Determine the [x, y] coordinate at the center of the cell enclosing the given text.  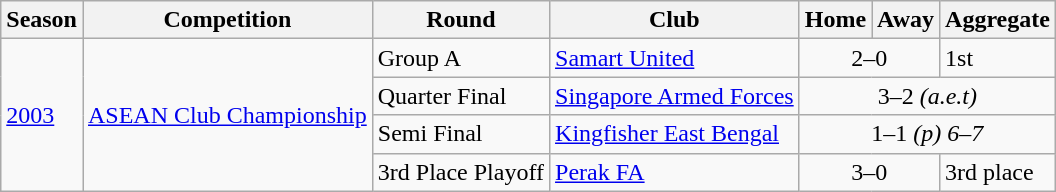
Aggregate [998, 20]
Samart United [675, 58]
2003 [42, 115]
3rd Place Playoff [460, 172]
1–1 (p) 6–7 [927, 134]
Quarter Final [460, 96]
Group A [460, 58]
Round [460, 20]
Singapore Armed Forces [675, 96]
Perak FA [675, 172]
3rd place [998, 172]
Home [835, 20]
Away [906, 20]
Season [42, 20]
1st [998, 58]
3–2 (a.e.t) [927, 96]
Kingfisher East Bengal [675, 134]
Competition [227, 20]
Club [675, 20]
ASEAN Club Championship [227, 115]
Semi Final [460, 134]
3–0 [869, 172]
2–0 [869, 58]
